Determine the (x, y) coordinate at the center of the cell enclosing the given text.  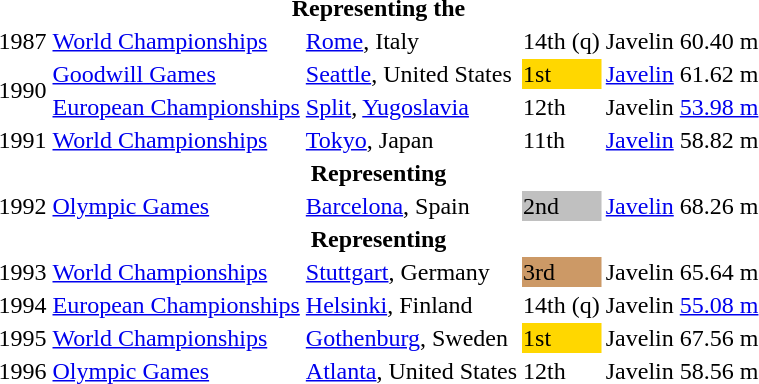
Tokyo, Japan (411, 140)
Seattle, United States (411, 74)
Goodwill Games (176, 74)
Rome, Italy (411, 41)
11th (562, 140)
2nd (562, 206)
3rd (562, 272)
Gothenburg, Sweden (411, 338)
Olympic Games (176, 206)
12th (562, 107)
Stuttgart, Germany (411, 272)
Barcelona, Spain (411, 206)
Split, Yugoslavia (411, 107)
Helsinki, Finland (411, 305)
